Extract the (x, y) coordinate from the center of the cell holding the provided text.  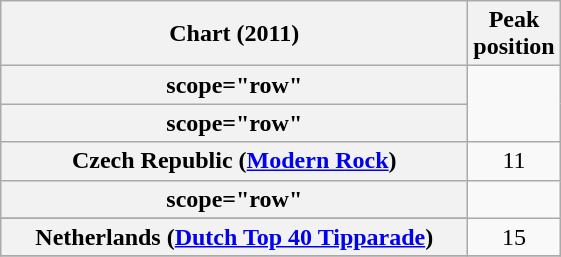
Chart (2011) (234, 34)
Peakposition (514, 34)
Czech Republic (Modern Rock) (234, 161)
15 (514, 237)
11 (514, 161)
Netherlands (Dutch Top 40 Tipparade) (234, 237)
